For the text-containing cell, return its midpoint in [X, Y] coordinate format. 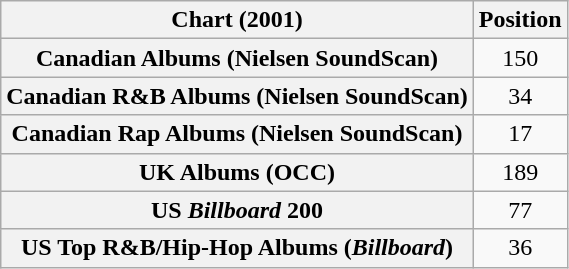
US Billboard 200 [238, 210]
UK Albums (OCC) [238, 172]
Canadian Albums (Nielsen SoundScan) [238, 58]
Canadian R&B Albums (Nielsen SoundScan) [238, 96]
189 [520, 172]
US Top R&B/Hip-Hop Albums (Billboard) [238, 248]
34 [520, 96]
150 [520, 58]
Chart (2001) [238, 20]
Position [520, 20]
36 [520, 248]
Canadian Rap Albums (Nielsen SoundScan) [238, 134]
17 [520, 134]
77 [520, 210]
